Return [X, Y] of the center of cell containing provided text 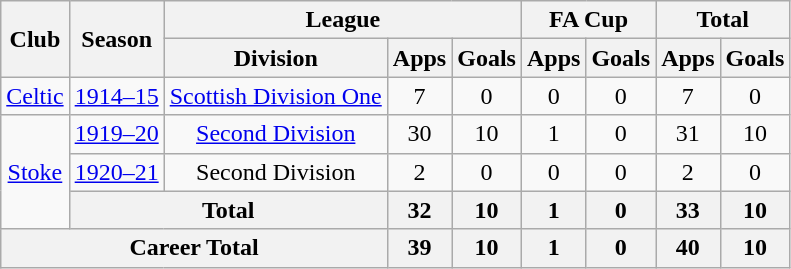
Division [276, 58]
39 [419, 248]
Career Total [194, 248]
40 [688, 248]
32 [419, 210]
Club [35, 39]
1914–15 [116, 96]
Celtic [35, 96]
Stoke [35, 172]
31 [688, 134]
Season [116, 39]
League [342, 20]
1920–21 [116, 172]
33 [688, 210]
1919–20 [116, 134]
30 [419, 134]
Scottish Division One [276, 96]
FA Cup [588, 20]
